Return [x, y] of the center of cell containing provided text 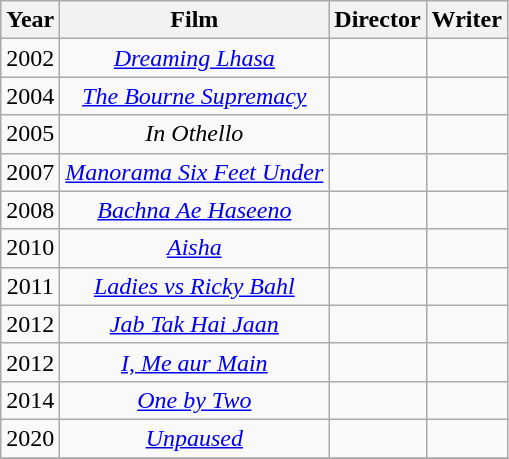
Ladies vs Ricky Bahl [194, 286]
2011 [30, 286]
In Othello [194, 134]
The Bourne Supremacy [194, 96]
Film [194, 20]
2010 [30, 248]
2014 [30, 400]
Year [30, 20]
2020 [30, 438]
Unpaused [194, 438]
2002 [30, 58]
Bachna Ae Haseeno [194, 210]
2007 [30, 172]
2004 [30, 96]
Director [378, 20]
Dreaming Lhasa [194, 58]
Writer [466, 20]
Manorama Six Feet Under [194, 172]
Aisha [194, 248]
2008 [30, 210]
One by Two [194, 400]
2005 [30, 134]
Jab Tak Hai Jaan [194, 324]
I, Me aur Main [194, 362]
